Detect which cell encompasses the target text, then output its [X, Y] center coordinate. 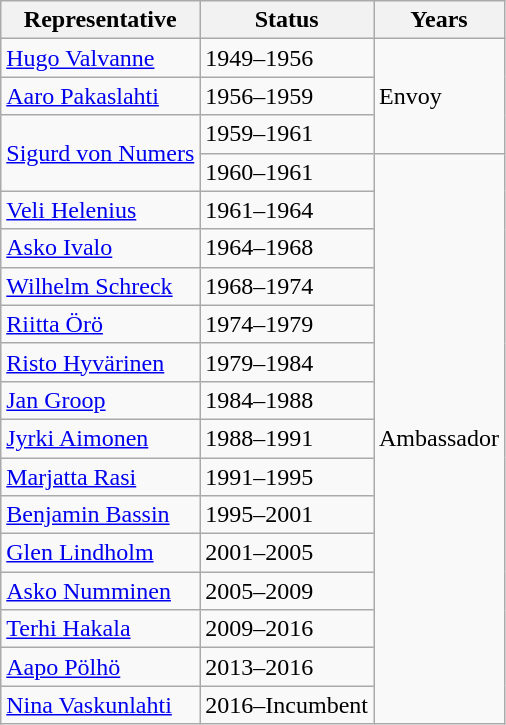
Benjamin Bassin [100, 515]
2005–2009 [287, 591]
1995–2001 [287, 515]
Nina Vaskunlahti [100, 705]
Hugo Valvanne [100, 58]
Veli Helenius [100, 210]
Asko Ivalo [100, 248]
Marjatta Rasi [100, 477]
Terhi Hakala [100, 629]
1988–1991 [287, 438]
Jan Groop [100, 400]
1960–1961 [287, 172]
1991–1995 [287, 477]
1968–1974 [287, 286]
Aapo Pölhö [100, 667]
Status [287, 20]
Sigurd von Numers [100, 153]
2001–2005 [287, 553]
Asko Numminen [100, 591]
2013–2016 [287, 667]
1979–1984 [287, 362]
Envoy [440, 96]
2009–2016 [287, 629]
1956–1959 [287, 96]
Glen Lindholm [100, 553]
1984–1988 [287, 400]
2016–Incumbent [287, 705]
1961–1964 [287, 210]
Riitta Örö [100, 324]
Ambassador [440, 438]
Representative [100, 20]
Years [440, 20]
Risto Hyvärinen [100, 362]
1964–1968 [287, 248]
1949–1956 [287, 58]
Wilhelm Schreck [100, 286]
Aaro Pakaslahti [100, 96]
1959–1961 [287, 134]
1974–1979 [287, 324]
Jyrki Aimonen [100, 438]
